Return [X, Y] of the center of cell containing provided text 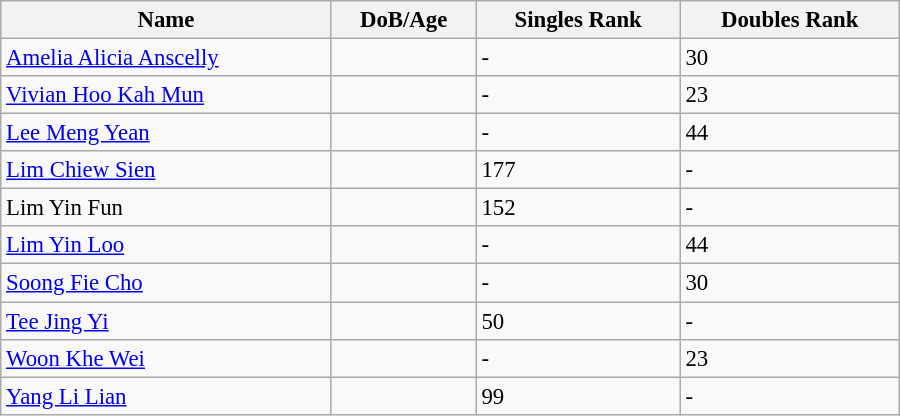
DoB/Age [404, 20]
Tee Jing Yi [166, 321]
Woon Khe Wei [166, 358]
Yang Li Lian [166, 396]
Vivian Hoo Kah Mun [166, 95]
Lee Meng Yean [166, 133]
99 [578, 396]
152 [578, 208]
Soong Fie Cho [166, 283]
Amelia Alicia Anscelly [166, 58]
Lim Chiew Sien [166, 170]
50 [578, 321]
Lim Yin Loo [166, 245]
Lim Yin Fun [166, 208]
Name [166, 20]
Singles Rank [578, 20]
177 [578, 170]
Doubles Rank [790, 20]
